Scan for the cell matching the given text and deliver its [x, y] coordinate at center. 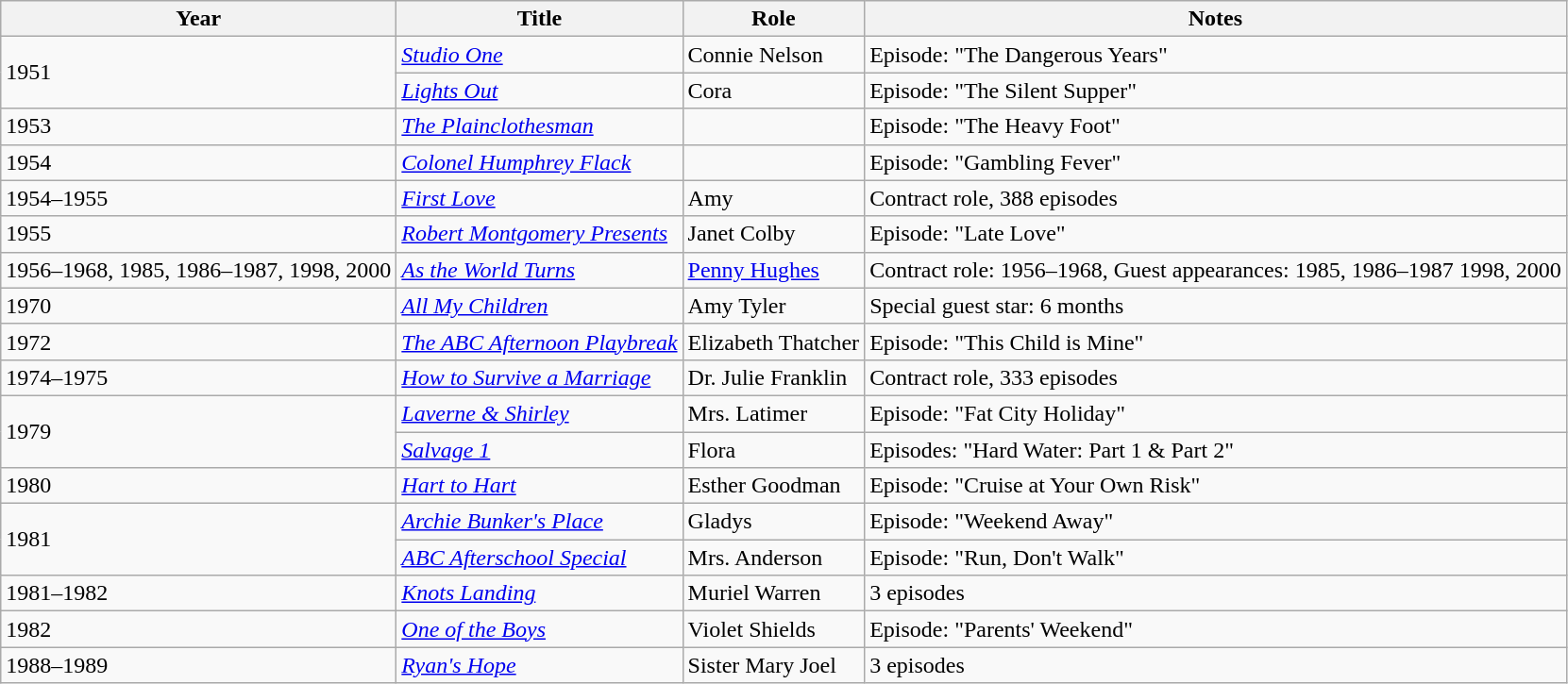
1970 [198, 306]
Ryan's Hope [540, 665]
Episode: "Weekend Away" [1216, 522]
1954 [198, 162]
As the World Turns [540, 270]
1988–1989 [198, 665]
1956–1968, 1985, 1986–1987, 1998, 2000 [198, 270]
Archie Bunker's Place [540, 522]
1974–1975 [198, 377]
Episodes: "Hard Water: Part 1 & Part 2" [1216, 450]
Episode: "Cruise at Your Own Risk" [1216, 486]
1982 [198, 629]
All My Children [540, 306]
Cora [774, 91]
Episode: "The Heavy Foot" [1216, 126]
Connie Nelson [774, 55]
Robert Montgomery Presents [540, 234]
Colonel Humphrey Flack [540, 162]
Contract role, 333 episodes [1216, 377]
1980 [198, 486]
Laverne & Shirley [540, 413]
Role [774, 19]
Episode: "Parents' Weekend" [1216, 629]
Title [540, 19]
Hart to Hart [540, 486]
Contract role: 1956–1968, Guest appearances: 1985, 1986–1987 1998, 2000 [1216, 270]
ABC Afterschool Special [540, 558]
Episode: "This Child is Mine" [1216, 342]
Violet Shields [774, 629]
Gladys [774, 522]
1981 [198, 540]
Mrs. Anderson [774, 558]
Episode: "Gambling Fever" [1216, 162]
Amy [774, 198]
One of the Boys [540, 629]
Amy Tyler [774, 306]
How to Survive a Marriage [540, 377]
Episode: "Fat City Holiday" [1216, 413]
Knots Landing [540, 593]
The ABC Afternoon Playbreak [540, 342]
Elizabeth Thatcher [774, 342]
Episode: "Late Love" [1216, 234]
First Love [540, 198]
1954–1955 [198, 198]
1953 [198, 126]
Special guest star: 6 months [1216, 306]
Contract role, 388 episodes [1216, 198]
Esther Goodman [774, 486]
1972 [198, 342]
1981–1982 [198, 593]
Salvage 1 [540, 450]
Studio One [540, 55]
Muriel Warren [774, 593]
Flora [774, 450]
Penny Hughes [774, 270]
Year [198, 19]
Janet Colby [774, 234]
1979 [198, 431]
Notes [1216, 19]
Lights Out [540, 91]
The Plainclothesman [540, 126]
Mrs. Latimer [774, 413]
Dr. Julie Franklin [774, 377]
1955 [198, 234]
1951 [198, 73]
Episode: "The Silent Supper" [1216, 91]
Episode: "Run, Don't Walk" [1216, 558]
Sister Mary Joel [774, 665]
Episode: "The Dangerous Years" [1216, 55]
